Pinpoint the cell where the given text exists, returning its (X, Y) midpoint coordinate. 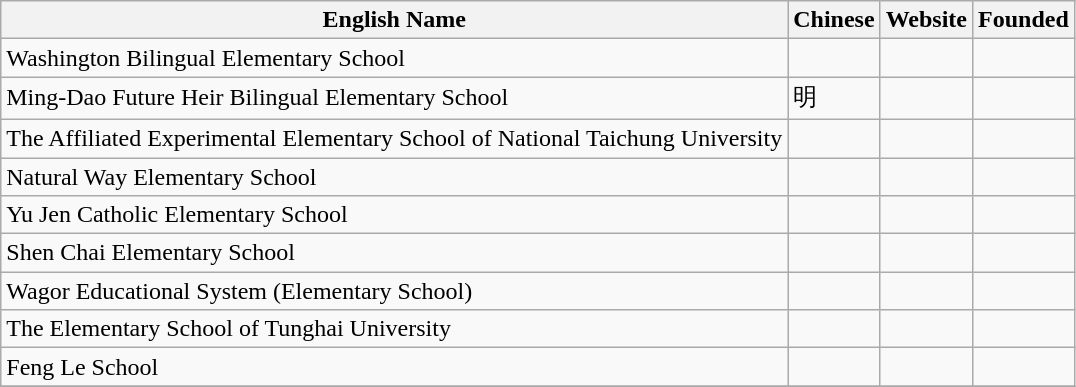
Wagor Educational System (Elementary School) (394, 291)
Founded (1024, 20)
Yu Jen Catholic Elementary School (394, 215)
明 (834, 98)
English Name (394, 20)
Washington Bilingual Elementary School (394, 58)
Chinese (834, 20)
The Affiliated Experimental Elementary School of National Taichung University (394, 138)
Website (926, 20)
The Elementary School of Tunghai University (394, 329)
Shen Chai Elementary School (394, 253)
Ming-Dao Future Heir Bilingual Elementary School (394, 98)
Feng Le School (394, 367)
Natural Way Elementary School (394, 177)
